Return [x, y] of the center of cell containing provided text 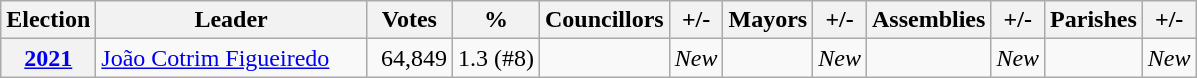
Parishes [1094, 20]
Election [48, 20]
64,849 [409, 58]
Votes [409, 20]
Mayors [768, 20]
2021 [48, 58]
Leader [232, 20]
Assemblies [928, 20]
João Cotrim Figueiredo [232, 58]
% [496, 20]
Councillors [604, 20]
1.3 (#8) [496, 58]
